From the cell containing the given text, extract its center point as (x, y) coordinate. 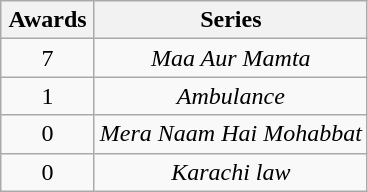
Series (230, 20)
Ambulance (230, 96)
Maa Aur Mamta (230, 58)
1 (48, 96)
Mera Naam Hai Mohabbat (230, 134)
Awards (48, 20)
7 (48, 58)
Karachi law (230, 172)
